Output the [X, Y] coordinate of the center of the cell containing the given text.  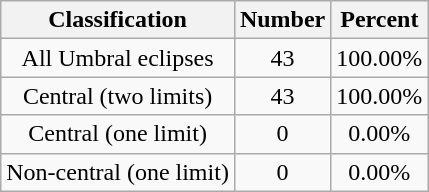
Number [282, 20]
Percent [380, 20]
All Umbral eclipses [118, 58]
Central (two limits) [118, 96]
Central (one limit) [118, 134]
Non-central (one limit) [118, 172]
Classification [118, 20]
